Identify which cell holds the provided text, then report its (X, Y) central coordinate. 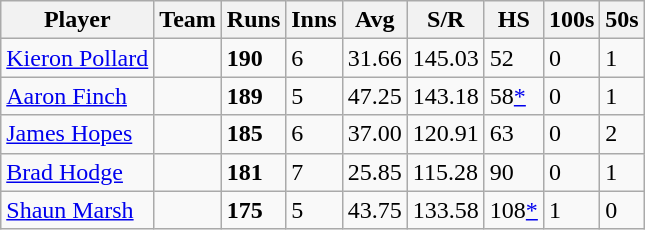
Shaun Marsh (78, 210)
31.66 (374, 58)
143.18 (446, 96)
43.75 (374, 210)
58* (514, 96)
25.85 (374, 172)
S/R (446, 20)
Inns (314, 20)
115.28 (446, 172)
133.58 (446, 210)
HS (514, 20)
189 (253, 96)
175 (253, 210)
190 (253, 58)
Kieron Pollard (78, 58)
37.00 (374, 134)
90 (514, 172)
2 (622, 134)
7 (314, 172)
James Hopes (78, 134)
63 (514, 134)
145.03 (446, 58)
185 (253, 134)
52 (514, 58)
100s (571, 20)
108* (514, 210)
Player (78, 20)
Avg (374, 20)
Aaron Finch (78, 96)
181 (253, 172)
Brad Hodge (78, 172)
Runs (253, 20)
Team (188, 20)
50s (622, 20)
47.25 (374, 96)
120.91 (446, 134)
